For the text-containing cell, return its midpoint in (X, Y) coordinate format. 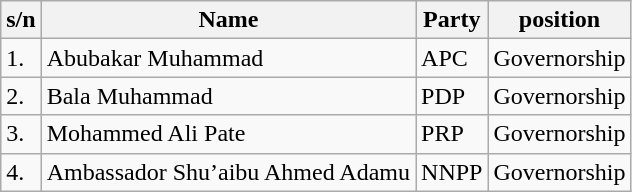
APC (452, 58)
Ambassador Shu’aibu Ahmed Adamu (228, 172)
PDP (452, 96)
Bala Muhammad (228, 96)
2. (21, 96)
PRP (452, 134)
4. (21, 172)
NNPP (452, 172)
Name (228, 20)
3. (21, 134)
Abubakar Muhammad (228, 58)
s/n (21, 20)
Party (452, 20)
1. (21, 58)
position (560, 20)
Mohammed Ali Pate (228, 134)
